Search for the cell housing the specified text and yield its (x, y) center coordinate. 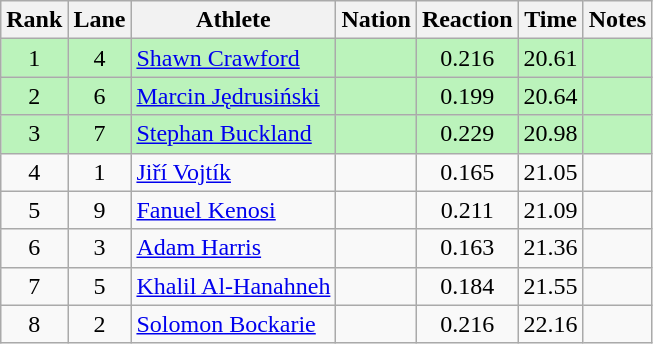
Reaction (467, 20)
Stephan Buckland (234, 134)
0.184 (467, 286)
20.98 (550, 134)
22.16 (550, 324)
Notes (617, 20)
Rank (34, 20)
0.229 (467, 134)
8 (34, 324)
Time (550, 20)
Nation (376, 20)
Marcin Jędrusiński (234, 96)
0.199 (467, 96)
21.09 (550, 210)
0.165 (467, 172)
21.55 (550, 286)
Athlete (234, 20)
Khalil Al-Hanahneh (234, 286)
0.163 (467, 248)
0.211 (467, 210)
Solomon Bockarie (234, 324)
21.36 (550, 248)
Jiří Vojtík (234, 172)
Lane (100, 20)
Adam Harris (234, 248)
20.61 (550, 58)
Shawn Crawford (234, 58)
9 (100, 210)
20.64 (550, 96)
21.05 (550, 172)
Fanuel Kenosi (234, 210)
